Identify which cell holds the provided text, then report its (x, y) central coordinate. 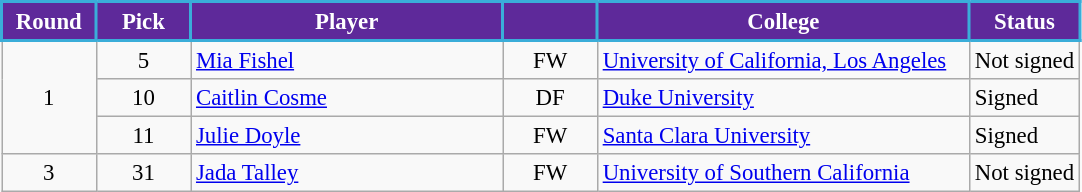
University of California, Los Angeles (783, 60)
College (783, 22)
Caitlin Cosme (347, 98)
Status (1024, 22)
31 (144, 173)
Mia Fishel (347, 60)
5 (144, 60)
DF (550, 98)
Duke University (783, 98)
Pick (144, 22)
Santa Clara University (783, 136)
10 (144, 98)
3 (50, 173)
1 (50, 98)
Player (347, 22)
University of Southern California (783, 173)
11 (144, 136)
Julie Doyle (347, 136)
Round (50, 22)
Jada Talley (347, 173)
